Capture the cell that displays the provided text and extract its [X, Y] central coordinate. 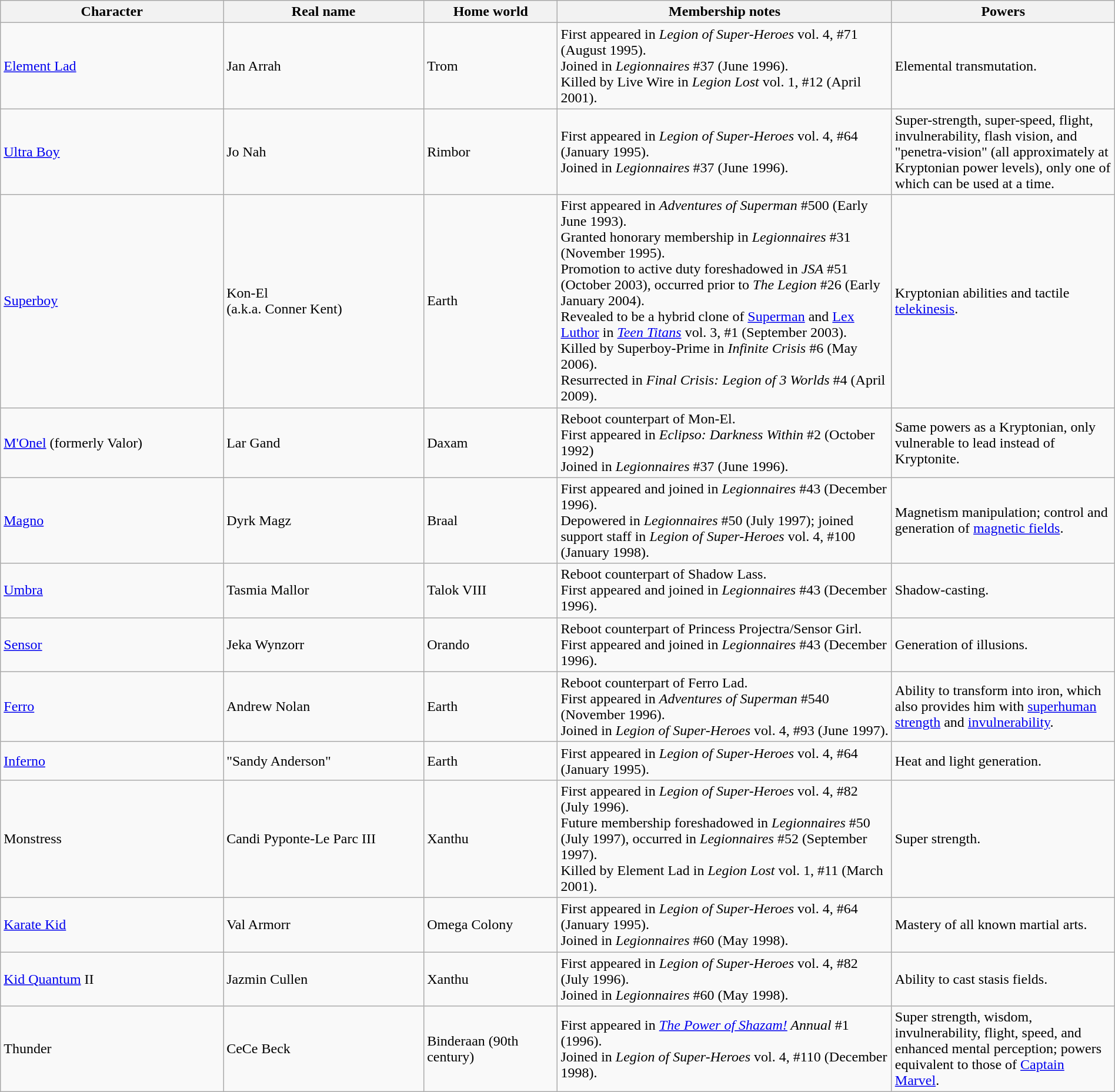
Membership notes [725, 12]
Element Lad [112, 66]
Dyrk Magz [323, 520]
Thunder [112, 1049]
Karate Kid [112, 924]
Heat and light generation. [1003, 761]
First appeared in Legion of Super-Heroes vol. 4, #64 (January 1995). [725, 761]
Super strength, wisdom, invulnerability, flight, speed, and enhanced mental perception; powers equivalent to those of Captain Marvel. [1003, 1049]
Jazmin Cullen [323, 979]
Candi Pyponte-Le Parc III [323, 839]
CeCe Beck [323, 1049]
Rimbor [490, 152]
"Sandy Anderson" [323, 761]
Home world [490, 12]
First appeared in Legion of Super-Heroes vol. 4, #82 (July 1996).Joined in Legionnaires #60 (May 1998). [725, 979]
Ultra Boy [112, 152]
Jo Nah [323, 152]
Omega Colony [490, 924]
Orando [490, 644]
Real name [323, 12]
Super strength. [1003, 839]
Inferno [112, 761]
Powers [1003, 12]
Kon-El(a.k.a. Conner Kent) [323, 301]
Ferro [112, 707]
Character [112, 12]
Umbra [112, 590]
Superboy [112, 301]
Reboot counterpart of Shadow Lass.First appeared and joined in Legionnaires #43 (December 1996). [725, 590]
Magnetism manipulation; control and generation of magnetic fields. [1003, 520]
Jan Arrah [323, 66]
Daxam [490, 442]
Ability to transform into iron, which also provides him with superhuman strength and invulnerability. [1003, 707]
Sensor [112, 644]
Kryptonian abilities and tactile telekinesis. [1003, 301]
Ability to cast stasis fields. [1003, 979]
First appeared in Legion of Super-Heroes vol. 4, #64 (January 1995).Joined in Legionnaires #60 (May 1998). [725, 924]
Shadow-casting. [1003, 590]
Magno [112, 520]
Val Armorr [323, 924]
Andrew Nolan [323, 707]
Lar Gand [323, 442]
Monstress [112, 839]
Mastery of all known martial arts. [1003, 924]
Elemental transmutation. [1003, 66]
Generation of illusions. [1003, 644]
Jeka Wynzorr [323, 644]
Trom [490, 66]
Tasmia Mallor [323, 590]
First appeared in Legion of Super-Heroes vol. 4, #64 (January 1995).Joined in Legionnaires #37 (June 1996). [725, 152]
Braal [490, 520]
M'Onel (formerly Valor) [112, 442]
Talok VIII [490, 590]
Reboot counterpart of Mon-El.First appeared in Eclipso: Darkness Within #2 (October 1992)Joined in Legionnaires #37 (June 1996). [725, 442]
Same powers as a Kryptonian, only vulnerable to lead instead of Kryptonite. [1003, 442]
Kid Quantum II [112, 979]
Reboot counterpart of Princess Projectra/Sensor Girl.First appeared and joined in Legionnaires #43 (December 1996). [725, 644]
Binderaan (90th century) [490, 1049]
First appeared in The Power of Shazam! Annual #1 (1996).Joined in Legion of Super-Heroes vol. 4, #110 (December 1998). [725, 1049]
